Determine the (x, y) coordinate at the center of the cell enclosing the given text.  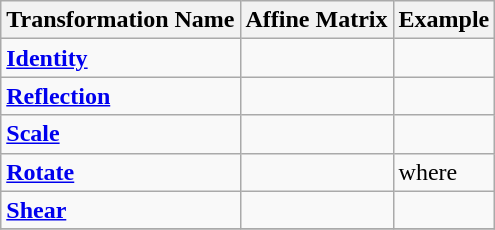
Rotate (120, 172)
where (444, 172)
Transformation Name (120, 20)
Identity (120, 58)
Shear (120, 210)
Reflection (120, 96)
Example (444, 20)
Scale (120, 134)
Affine Matrix (316, 20)
